Search for the cell housing the specified text and yield its [X, Y] center coordinate. 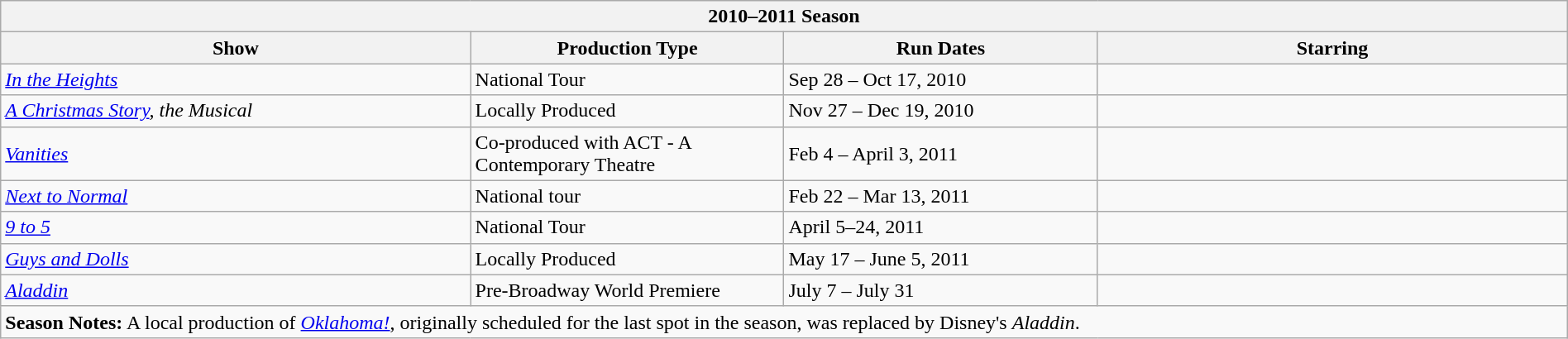
National tour [627, 196]
Production Type [627, 48]
Starring [1332, 48]
Show [236, 48]
Feb 22 – Mar 13, 2011 [941, 196]
In the Heights [236, 79]
Aladdin [236, 290]
A Christmas Story, the Musical [236, 111]
9 to 5 [236, 227]
July 7 – July 31 [941, 290]
Nov 27 – Dec 19, 2010 [941, 111]
Sep 28 – Oct 17, 2010 [941, 79]
Next to Normal [236, 196]
Vanities [236, 154]
Co-produced with ACT - A Contemporary Theatre [627, 154]
May 17 – June 5, 2011 [941, 259]
Feb 4 – April 3, 2011 [941, 154]
Guys and Dolls [236, 259]
Season Notes: A local production of Oklahoma!, originally scheduled for the last spot in the season, was replaced by Disney's Aladdin. [784, 322]
Pre-Broadway World Premiere [627, 290]
Run Dates [941, 48]
April 5–24, 2011 [941, 227]
2010–2011 Season [784, 17]
